Search for the cell housing the specified text and yield its [x, y] center coordinate. 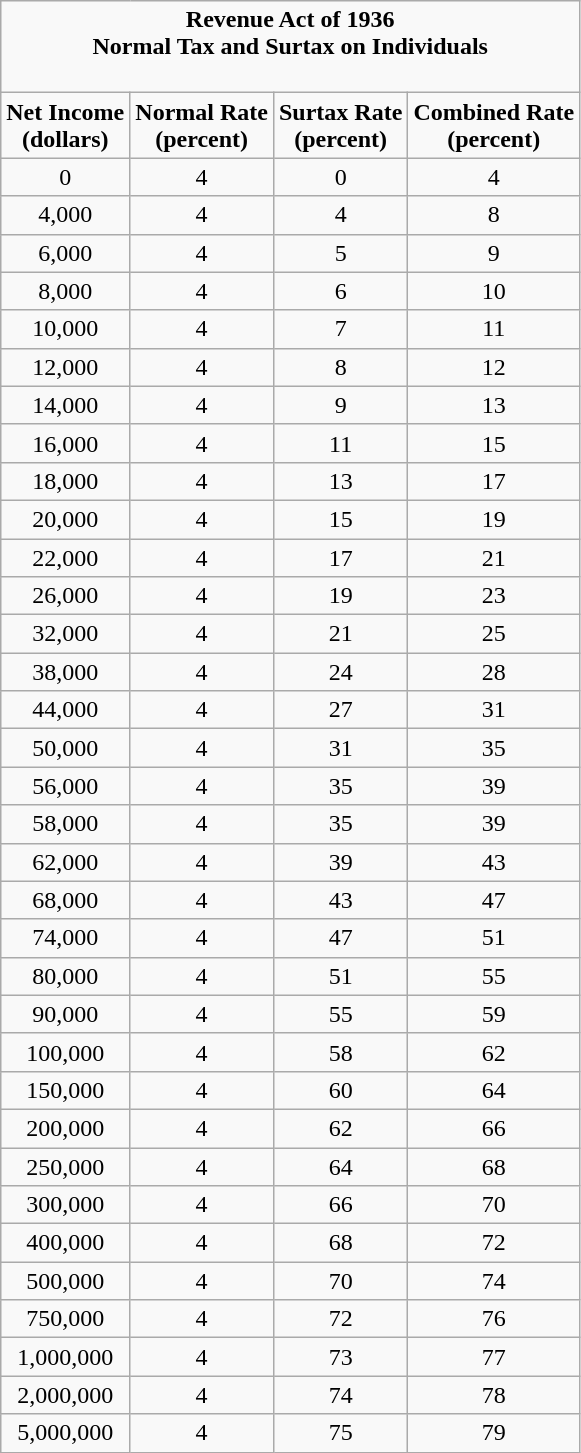
23 [494, 596]
44,000 [66, 710]
200,000 [66, 1128]
56,000 [66, 786]
79 [494, 1433]
5,000,000 [66, 1433]
5 [340, 253]
76 [494, 1319]
24 [340, 672]
4,000 [66, 215]
250,000 [66, 1167]
16,000 [66, 443]
50,000 [66, 748]
Normal Rate(percent) [202, 126]
18,000 [66, 481]
60 [340, 1090]
73 [340, 1357]
90,000 [66, 1014]
58,000 [66, 824]
74,000 [66, 938]
6 [340, 291]
2,000,000 [66, 1395]
Net Income(dollars) [66, 126]
80,000 [66, 976]
12,000 [66, 367]
Surtax Rate(percent) [340, 126]
75 [340, 1433]
Revenue Act of 1936Normal Tax and Surtax on Individuals [290, 47]
28 [494, 672]
26,000 [66, 596]
1,000,000 [66, 1357]
7 [340, 329]
78 [494, 1395]
300,000 [66, 1205]
100,000 [66, 1052]
27 [340, 710]
10,000 [66, 329]
150,000 [66, 1090]
500,000 [66, 1281]
77 [494, 1357]
400,000 [66, 1243]
58 [340, 1052]
8,000 [66, 291]
14,000 [66, 405]
62,000 [66, 862]
10 [494, 291]
38,000 [66, 672]
20,000 [66, 519]
32,000 [66, 634]
22,000 [66, 557]
59 [494, 1014]
Combined Rate(percent) [494, 126]
6,000 [66, 253]
25 [494, 634]
68,000 [66, 900]
12 [494, 367]
750,000 [66, 1319]
